From the cell containing the given text, extract its center point as (X, Y) coordinate. 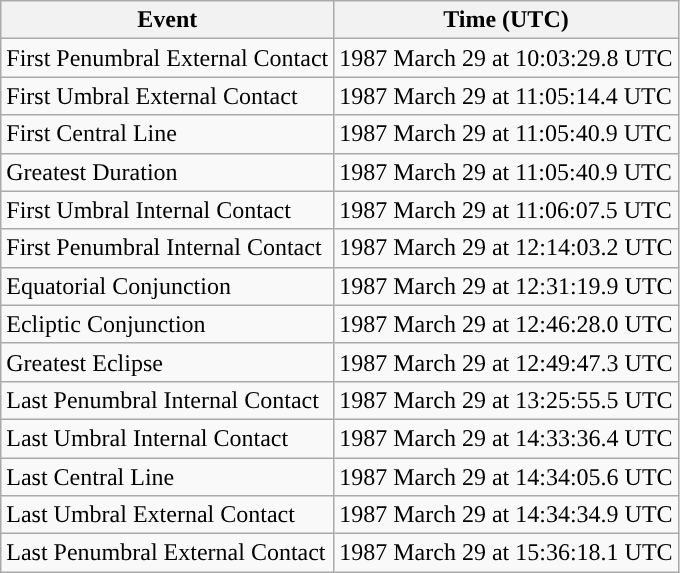
First Penumbral Internal Contact (168, 248)
Last Penumbral External Contact (168, 553)
Last Umbral Internal Contact (168, 438)
1987 March 29 at 13:25:55.5 UTC (506, 400)
Greatest Eclipse (168, 362)
Event (168, 20)
1987 March 29 at 12:14:03.2 UTC (506, 248)
Last Penumbral Internal Contact (168, 400)
Time (UTC) (506, 20)
Greatest Duration (168, 172)
1987 March 29 at 14:34:05.6 UTC (506, 477)
1987 March 29 at 14:34:34.9 UTC (506, 515)
First Central Line (168, 134)
1987 March 29 at 15:36:18.1 UTC (506, 553)
1987 March 29 at 12:49:47.3 UTC (506, 362)
First Umbral Internal Contact (168, 210)
Ecliptic Conjunction (168, 324)
1987 March 29 at 10:03:29.8 UTC (506, 58)
1987 March 29 at 12:31:19.9 UTC (506, 286)
First Umbral External Contact (168, 96)
1987 March 29 at 11:06:07.5 UTC (506, 210)
Equatorial Conjunction (168, 286)
1987 March 29 at 14:33:36.4 UTC (506, 438)
1987 March 29 at 12:46:28.0 UTC (506, 324)
Last Umbral External Contact (168, 515)
Last Central Line (168, 477)
1987 March 29 at 11:05:14.4 UTC (506, 96)
First Penumbral External Contact (168, 58)
